Search for the cell housing the specified text and yield its (x, y) center coordinate. 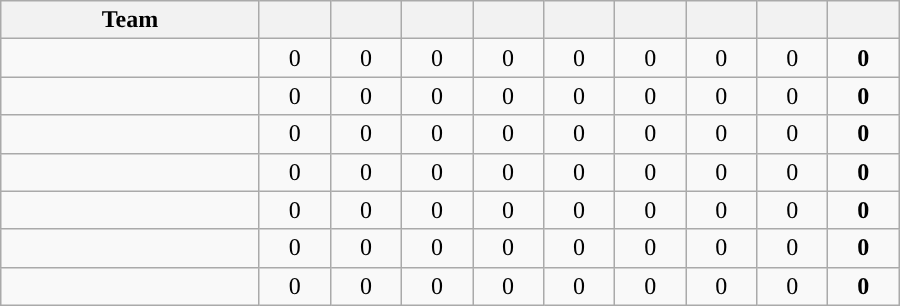
Team (130, 20)
